Capture the cell that displays the provided text and extract its [x, y] central coordinate. 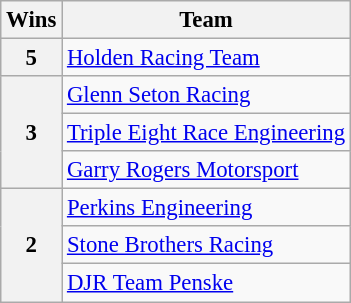
Stone Brothers Racing [206, 245]
5 [32, 58]
Garry Rogers Motorsport [206, 170]
Holden Racing Team [206, 58]
Perkins Engineering [206, 208]
Glenn Seton Racing [206, 95]
3 [32, 132]
Triple Eight Race Engineering [206, 133]
DJR Team Penske [206, 283]
2 [32, 246]
Team [206, 20]
Wins [32, 20]
